From the cell containing the given text, extract its center point as (X, Y) coordinate. 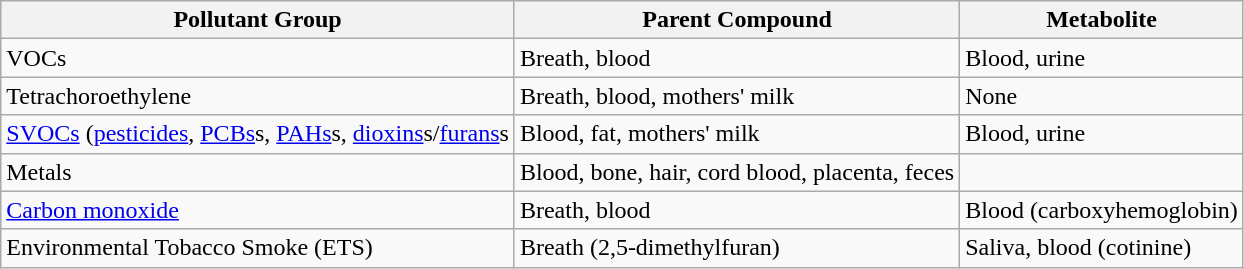
Blood (carboxyhemoglobin) (1102, 210)
Tetrachoroethylene (258, 96)
Metabolite (1102, 20)
Carbon monoxide (258, 210)
Blood, fat, mothers' milk (736, 134)
None (1102, 96)
Breath (2,5-dimethylfuran) (736, 248)
Parent Compound (736, 20)
SVOCs (pesticides, PCBss, PAHss, dioxinss/furanss (258, 134)
Breath, blood, mothers' milk (736, 96)
Pollutant Group (258, 20)
Blood, bone, hair, cord blood, placenta, feces (736, 172)
VOCs (258, 58)
Environmental Tobacco Smoke (ETS) (258, 248)
Metals (258, 172)
Saliva, blood (cotinine) (1102, 248)
